For the text-containing cell, return its midpoint in [X, Y] coordinate format. 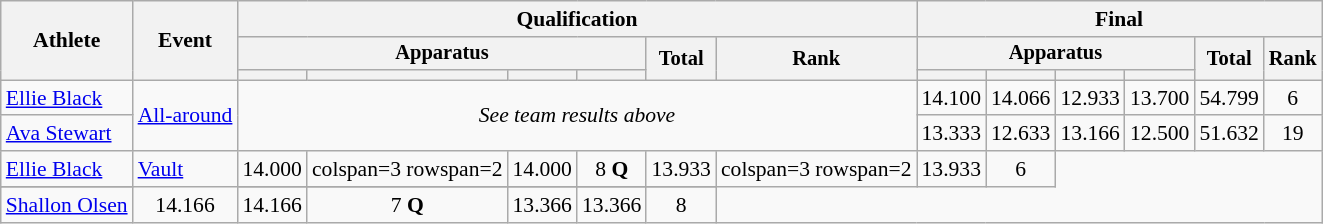
8 Q [612, 169]
7 Q [408, 205]
14.066 [1020, 98]
13.700 [1160, 98]
Athlete [67, 40]
Qualification [576, 19]
Event [186, 40]
Vault [186, 169]
12.500 [1160, 134]
14.100 [950, 98]
Shallon Olsen [67, 205]
8 [680, 205]
All-around [186, 116]
Final [1118, 19]
12.933 [1090, 98]
19 [1293, 134]
13.333 [950, 134]
13.166 [1090, 134]
54.799 [1228, 98]
12.633 [1020, 134]
Ava Stewart [67, 134]
See team results above [576, 116]
51.632 [1228, 134]
